Locate the cell with the specified text and output its (x, y) center coordinate. 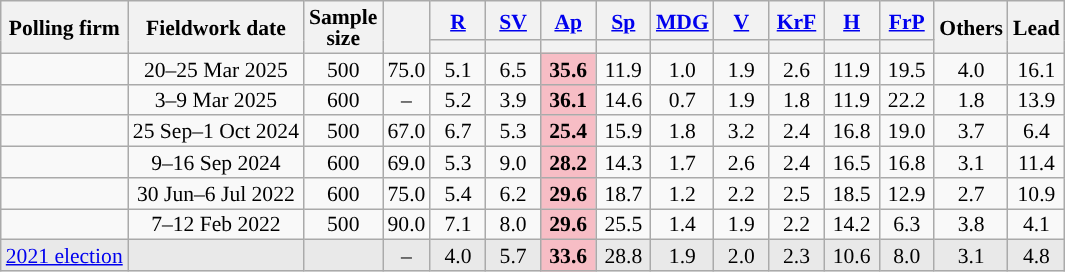
4.8 (1036, 256)
3.2 (742, 132)
19.0 (906, 132)
14.3 (624, 162)
28.2 (568, 162)
90.0 (406, 224)
Sp (624, 20)
7–12 Feb 2022 (216, 224)
25.4 (568, 132)
30 Jun–6 Jul 2022 (216, 194)
33.6 (568, 256)
1.7 (682, 162)
15.9 (624, 132)
3.9 (514, 100)
9–16 Sep 2024 (216, 162)
6.4 (1036, 132)
5.4 (458, 194)
2021 election (64, 256)
0.7 (682, 100)
28.8 (624, 256)
6.5 (514, 68)
Fieldwork date (216, 27)
KrF (796, 20)
36.1 (568, 100)
67.0 (406, 132)
20–25 Mar 2025 (216, 68)
3.7 (971, 132)
22.2 (906, 100)
V (742, 20)
35.6 (568, 68)
Others (971, 27)
2.7 (971, 194)
6.2 (514, 194)
7.1 (458, 224)
12.9 (906, 194)
14.6 (624, 100)
1.4 (682, 224)
11.4 (1036, 162)
FrP (906, 20)
1.2 (682, 194)
3–9 Mar 2025 (216, 100)
14.2 (852, 224)
4.1 (1036, 224)
H (852, 20)
Samplesize (343, 27)
10.9 (1036, 194)
25.5 (624, 224)
5.2 (458, 100)
3.8 (971, 224)
Lead (1036, 27)
1.0 (682, 68)
2.3 (796, 256)
6.3 (906, 224)
SV (514, 20)
2.5 (796, 194)
18.7 (624, 194)
5.7 (514, 256)
MDG (682, 20)
6.7 (458, 132)
Polling firm (64, 27)
R (458, 20)
5.1 (458, 68)
19.5 (906, 68)
25 Sep–1 Oct 2024 (216, 132)
16.1 (1036, 68)
9.0 (514, 162)
Ap (568, 20)
69.0 (406, 162)
13.9 (1036, 100)
18.5 (852, 194)
10.6 (852, 256)
2.0 (742, 256)
16.5 (852, 162)
